Locate the cell with the specified text and output its (X, Y) center coordinate. 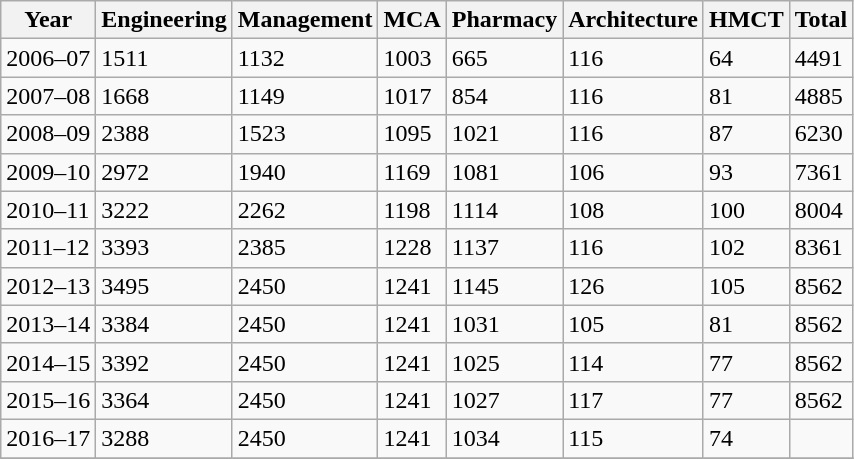
854 (504, 96)
4885 (821, 96)
2388 (164, 134)
1081 (504, 172)
1145 (504, 286)
114 (634, 362)
3495 (164, 286)
HMCT (746, 20)
93 (746, 172)
2385 (305, 248)
MCA (412, 20)
1017 (412, 96)
1114 (504, 210)
2006–07 (48, 58)
1511 (164, 58)
1228 (412, 248)
2972 (164, 172)
2016–17 (48, 438)
2014–15 (48, 362)
87 (746, 134)
1021 (504, 134)
3393 (164, 248)
Year (48, 20)
1034 (504, 438)
2007–08 (48, 96)
1003 (412, 58)
2011–12 (48, 248)
2013–14 (48, 324)
102 (746, 248)
665 (504, 58)
2262 (305, 210)
3222 (164, 210)
2008–09 (48, 134)
74 (746, 438)
1198 (412, 210)
100 (746, 210)
8361 (821, 248)
1523 (305, 134)
2010–11 (48, 210)
106 (634, 172)
1169 (412, 172)
108 (634, 210)
3364 (164, 400)
115 (634, 438)
2012–13 (48, 286)
4491 (821, 58)
Management (305, 20)
1027 (504, 400)
3384 (164, 324)
117 (634, 400)
Engineering (164, 20)
1137 (504, 248)
Architecture (634, 20)
1149 (305, 96)
126 (634, 286)
3288 (164, 438)
2009–10 (48, 172)
2015–16 (48, 400)
7361 (821, 172)
1095 (412, 134)
Pharmacy (504, 20)
1668 (164, 96)
1132 (305, 58)
8004 (821, 210)
1031 (504, 324)
1025 (504, 362)
64 (746, 58)
Total (821, 20)
3392 (164, 362)
6230 (821, 134)
1940 (305, 172)
